Capture the cell that displays the provided text and extract its (x, y) central coordinate. 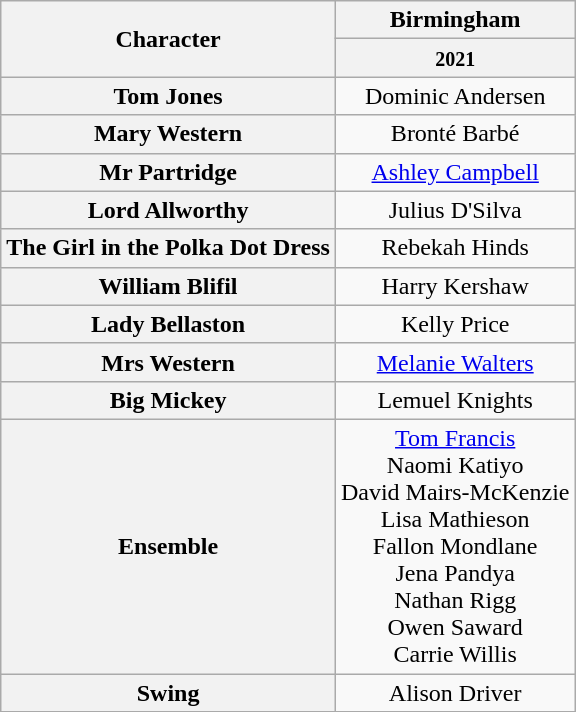
Ensemble (168, 546)
Ashley Campbell (455, 172)
Lemuel Knights (455, 400)
Harry Kershaw (455, 286)
The Girl in the Polka Dot Dress (168, 248)
Alison Driver (455, 693)
Mrs Western (168, 362)
Birmingham (455, 20)
Bronté Barbé (455, 134)
Character (168, 39)
Big Mickey (168, 400)
Tom Francis Naomi Katiyo David Mairs-McKenzie Lisa Mathieson Fallon Mondlane Jena Pandya Nathan Rigg Owen Saward Carrie Willis (455, 546)
Tom Jones (168, 96)
Swing (168, 693)
William Blifil (168, 286)
Lady Bellaston (168, 324)
Lord Allworthy (168, 210)
Melanie Walters (455, 362)
Dominic Andersen (455, 96)
Julius D'Silva (455, 210)
Mary Western (168, 134)
2021 (455, 58)
Rebekah Hinds (455, 248)
Mr Partridge (168, 172)
Kelly Price (455, 324)
